Provide the (x, y) coordinate of the cell's center where the given text is located.  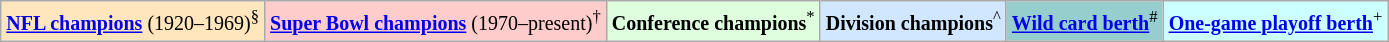
Division champions^ (913, 21)
Conference champions* (713, 21)
Wild card berth# (1084, 21)
One-game playoff berth+ (1276, 21)
Super Bowl champions (1970–present)† (436, 21)
NFL champions (1920–1969)§ (133, 21)
